From the cell containing the given text, extract its center point as (X, Y) coordinate. 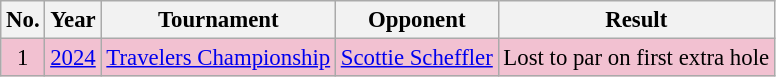
Scottie Scheffler (416, 58)
Tournament (218, 20)
Result (636, 20)
Travelers Championship (218, 58)
2024 (73, 58)
Opponent (416, 20)
Year (73, 20)
1 (23, 58)
No. (23, 20)
Lost to par on first extra hole (636, 58)
